Search for the cell housing the specified text and yield its (x, y) center coordinate. 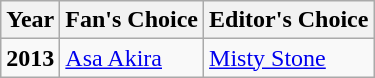
Fan's Choice (132, 20)
2013 (30, 58)
Asa Akira (132, 58)
Misty Stone (289, 58)
Year (30, 20)
Editor's Choice (289, 20)
